Determine the (X, Y) coordinate at the center of the cell enclosing the given text.  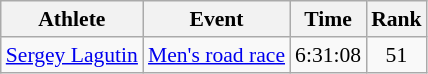
Event (216, 19)
51 (396, 55)
6:31:08 (328, 55)
Time (328, 19)
Rank (396, 19)
Sergey Lagutin (72, 55)
Men's road race (216, 55)
Athlete (72, 19)
